Detect which cell encompasses the target text, then output its (x, y) center coordinate. 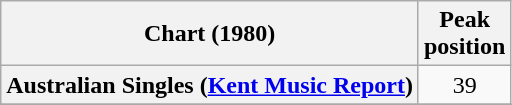
Australian Singles (Kent Music Report) (210, 85)
Chart (1980) (210, 34)
39 (464, 85)
Peakposition (464, 34)
